Identify which cell holds the provided text, then report its (x, y) central coordinate. 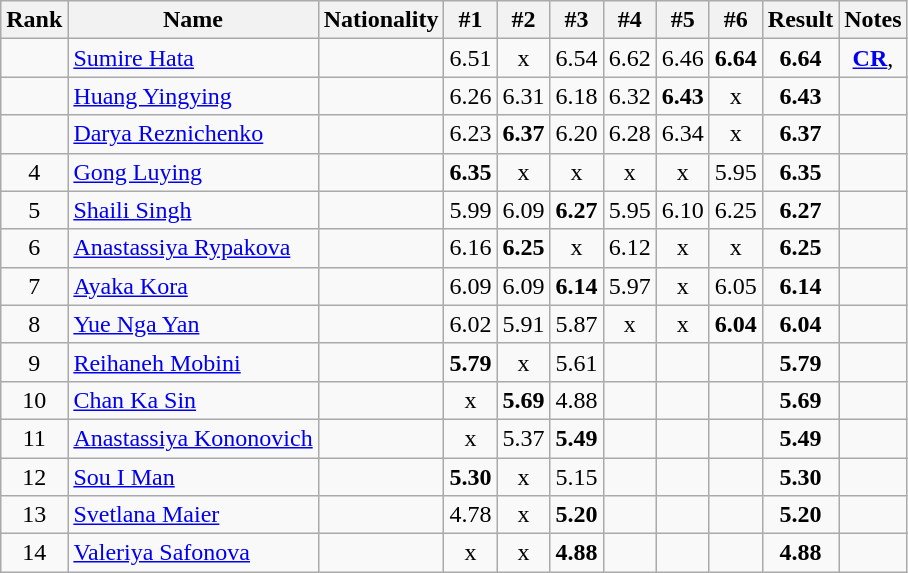
4.78 (470, 515)
14 (34, 553)
6.05 (736, 286)
12 (34, 477)
Yue Nga Yan (193, 324)
9 (34, 362)
#6 (736, 20)
7 (34, 286)
6.12 (630, 248)
6.18 (576, 96)
Sou I Man (193, 477)
Rank (34, 20)
5.61 (576, 362)
6.20 (576, 134)
13 (34, 515)
6.28 (630, 134)
Anastassiya Kononovich (193, 438)
6.51 (470, 58)
4 (34, 172)
6.54 (576, 58)
#5 (682, 20)
Gong Luying (193, 172)
Chan Ka Sin (193, 400)
6.26 (470, 96)
6.02 (470, 324)
5.99 (470, 210)
Shaili Singh (193, 210)
5.87 (576, 324)
CR, (873, 58)
6.62 (630, 58)
6.10 (682, 210)
Huang Yingying (193, 96)
11 (34, 438)
Name (193, 20)
Valeriya Safonova (193, 553)
10 (34, 400)
#1 (470, 20)
Darya Reznichenko (193, 134)
#2 (524, 20)
5 (34, 210)
6.31 (524, 96)
6.46 (682, 58)
Svetlana Maier (193, 515)
8 (34, 324)
6.34 (682, 134)
6.23 (470, 134)
5.15 (576, 477)
Result (800, 20)
Sumire Hata (193, 58)
5.37 (524, 438)
Anastassiya Rypakova (193, 248)
6.16 (470, 248)
Notes (873, 20)
Ayaka Kora (193, 286)
#4 (630, 20)
6 (34, 248)
5.97 (630, 286)
6.32 (630, 96)
#3 (576, 20)
Reihaneh Mobini (193, 362)
5.91 (524, 324)
Nationality (381, 20)
